Detect which cell encompasses the target text, then output its (x, y) center coordinate. 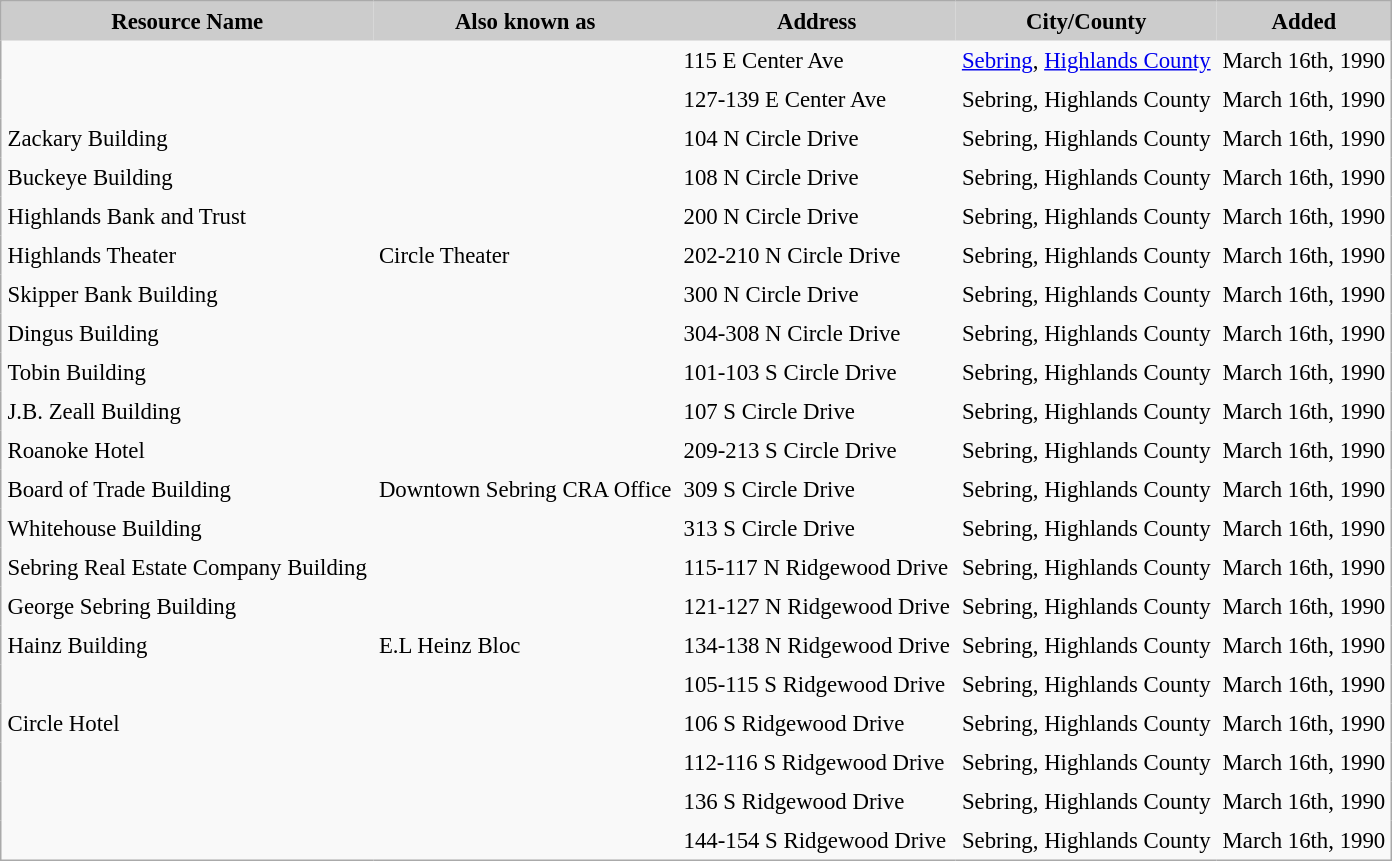
115 E Center Ave (816, 60)
134-138 N Ridgewood Drive (816, 646)
Circle Theater (526, 256)
106 S Ridgewood Drive (816, 724)
304-308 N Circle Drive (816, 334)
City/County (1086, 21)
Added (1304, 21)
Highlands Bank and Trust (187, 216)
136 S Ridgewood Drive (816, 802)
209-213 S Circle Drive (816, 450)
Also known as (526, 21)
107 S Circle Drive (816, 412)
313 S Circle Drive (816, 528)
127-139 E Center Ave (816, 100)
200 N Circle Drive (816, 216)
Tobin Building (187, 372)
E.L Heinz Bloc (526, 646)
Hainz Building (187, 646)
Buckeye Building (187, 178)
202-210 N Circle Drive (816, 256)
115-117 N Ridgewood Drive (816, 568)
Zackary Building (187, 138)
112-116 S Ridgewood Drive (816, 762)
300 N Circle Drive (816, 294)
Whitehouse Building (187, 528)
121-127 N Ridgewood Drive (816, 606)
101-103 S Circle Drive (816, 372)
Highlands Theater (187, 256)
Roanoke Hotel (187, 450)
Resource Name (187, 21)
Skipper Bank Building (187, 294)
Dingus Building (187, 334)
George Sebring Building (187, 606)
144-154 S Ridgewood Drive (816, 841)
104 N Circle Drive (816, 138)
Downtown Sebring CRA Office (526, 490)
Board of Trade Building (187, 490)
309 S Circle Drive (816, 490)
Address (816, 21)
105-115 S Ridgewood Drive (816, 684)
Circle Hotel (187, 724)
Sebring Real Estate Company Building (187, 568)
J.B. Zeall Building (187, 412)
108 N Circle Drive (816, 178)
